Identify which cell holds the provided text, then report its [x, y] central coordinate. 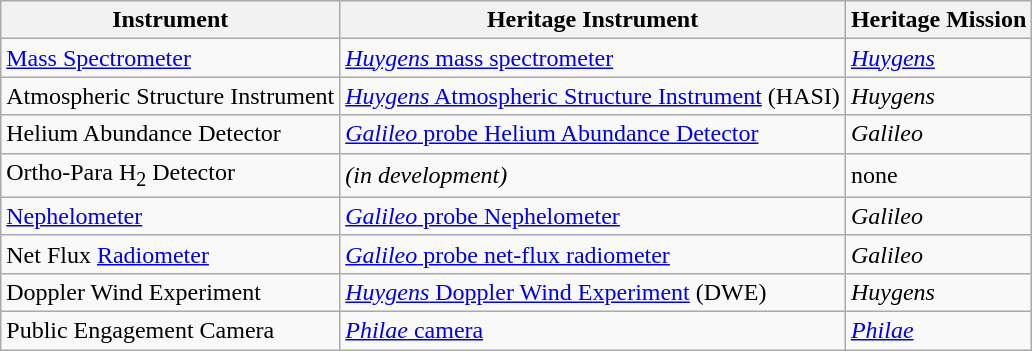
Heritage Instrument [593, 20]
Heritage Mission [938, 20]
Helium Abundance Detector [170, 134]
Huygens Atmospheric Structure Instrument (HASI) [593, 96]
Instrument [170, 20]
Galileo probe Nephelometer [593, 216]
Galileo probe Helium Abundance Detector [593, 134]
(in development) [593, 175]
Huygens Doppler Wind Experiment (DWE) [593, 292]
Galileo probe net-flux radiometer [593, 254]
Philae camera [593, 331]
Net Flux Radiometer [170, 254]
Mass Spectrometer [170, 58]
Philae [938, 331]
Atmospheric Structure Instrument [170, 96]
Doppler Wind Experiment [170, 292]
none [938, 175]
Public Engagement Camera [170, 331]
Ortho-Para H2 Detector [170, 175]
Nephelometer [170, 216]
Huygens mass spectrometer [593, 58]
